Search for the cell housing the specified text and yield its [x, y] center coordinate. 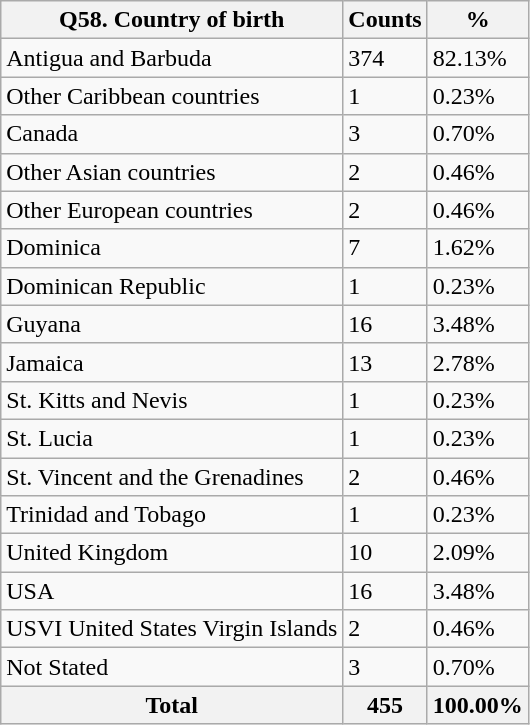
1.62% [478, 248]
2.09% [478, 553]
Q58. Country of birth [172, 20]
% [478, 20]
Canada [172, 134]
374 [385, 58]
7 [385, 248]
100.00% [478, 705]
St. Kitts and Nevis [172, 400]
Trinidad and Tobago [172, 515]
Other Asian countries [172, 172]
Jamaica [172, 362]
Guyana [172, 324]
Not Stated [172, 667]
10 [385, 553]
St. Lucia [172, 438]
Other European countries [172, 210]
13 [385, 362]
Other Caribbean countries [172, 96]
455 [385, 705]
St. Vincent and the Grenadines [172, 477]
Dominica [172, 248]
Antigua and Barbuda [172, 58]
82.13% [478, 58]
Total [172, 705]
USVI United States Virgin Islands [172, 629]
Counts [385, 20]
Dominican Republic [172, 286]
2.78% [478, 362]
United Kingdom [172, 553]
USA [172, 591]
